Pinpoint the cell where the given text exists, returning its [x, y] midpoint coordinate. 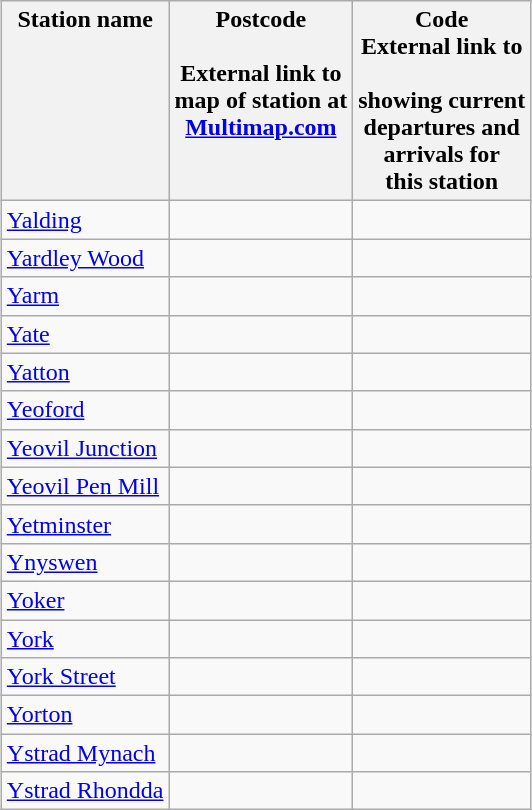
Yardley Wood [85, 258]
Yetminster [85, 524]
Yeovil Junction [85, 448]
CodeExternal link to showing currentdepartures andarrivals forthis station [442, 101]
Yorton [85, 715]
York Street [85, 677]
Ynyswen [85, 562]
Yalding [85, 220]
Yarm [85, 296]
Yatton [85, 372]
Ystrad Mynach [85, 753]
Yeoford [85, 410]
Yoker [85, 600]
Yeovil Pen Mill [85, 486]
Postcode External link to map of station at Multimap.com [261, 101]
York [85, 639]
Station name [85, 101]
Ystrad Rhondda [85, 791]
Yate [85, 334]
